Extract the (X, Y) coordinate from the center of the cell holding the provided text.  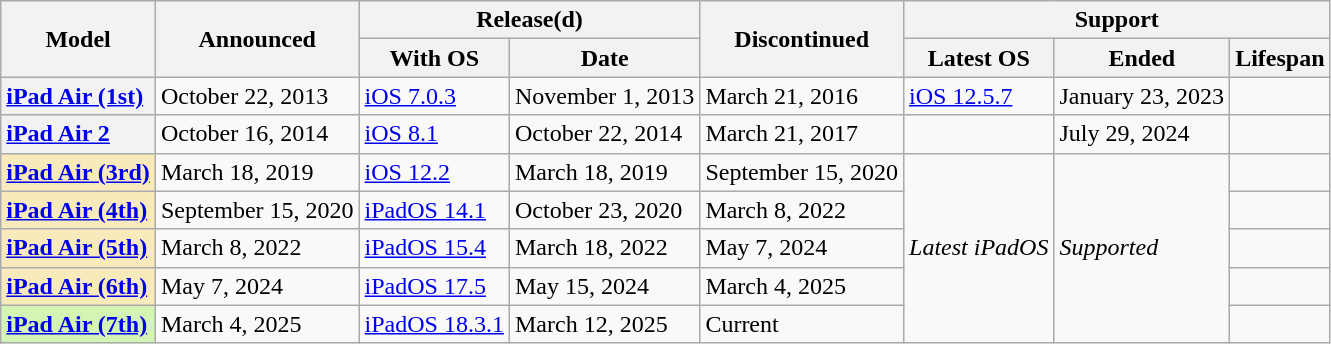
May 15, 2024 (604, 286)
October 22, 2014 (604, 134)
Supported (1142, 248)
iPad Air (6th) (78, 286)
Support (1118, 20)
iPad Air (5th) (78, 248)
iPad Air 2 (78, 134)
March 18, 2022 (604, 248)
October 23, 2020 (604, 210)
iPadOS 17.5 (434, 286)
October 16, 2014 (257, 134)
iPadOS 14.1 (434, 210)
Latest OS (979, 58)
Release(d) (530, 20)
iOS 8.1 (434, 134)
November 1, 2013 (604, 96)
July 29, 2024 (1142, 134)
iOS 7.0.3 (434, 96)
iPadOS 18.3.1 (434, 324)
iPad Air (1st) (78, 96)
Ended (1142, 58)
iPadOS 15.4 (434, 248)
iPad Air (3rd) (78, 172)
Date (604, 58)
Announced (257, 39)
Discontinued (802, 39)
iPad Air (7th) (78, 324)
Model (78, 39)
iOS 12.2 (434, 172)
iPad Air (4th) (78, 210)
March 21, 2016 (802, 96)
March 12, 2025 (604, 324)
Lifespan (1280, 58)
iOS 12.5.7 (979, 96)
Current (802, 324)
October 22, 2013 (257, 96)
January 23, 2023 (1142, 96)
With OS (434, 58)
Latest iPadOS (979, 248)
March 21, 2017 (802, 134)
